Search for the cell housing the specified text and yield its (X, Y) center coordinate. 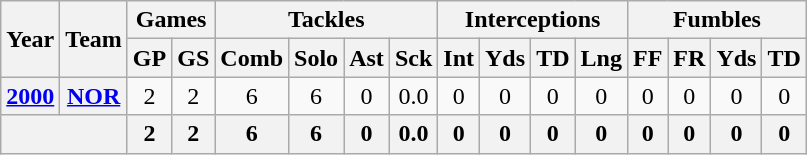
FR (690, 58)
Int (459, 58)
Comb (252, 58)
GP (149, 58)
NOR (94, 96)
FF (647, 58)
GS (194, 58)
Games (170, 20)
Year (30, 39)
Team (94, 39)
Tackles (326, 20)
Solo (316, 58)
Fumbles (716, 20)
2000 (30, 96)
Sck (413, 58)
Ast (367, 58)
Lng (601, 58)
Interceptions (533, 20)
